Find where the given text appears and provide that cell's center as (X, Y) coordinate. 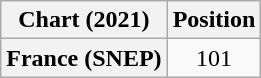
France (SNEP) (84, 58)
Chart (2021) (84, 20)
Position (214, 20)
101 (214, 58)
